Return the (X, Y) coordinate for the center point of the cell that contains the specified text.  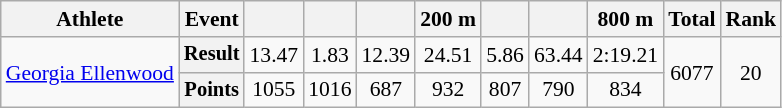
1055 (274, 90)
932 (448, 90)
2:19.21 (626, 55)
Rank (752, 19)
Total (692, 19)
1.83 (330, 55)
12.39 (386, 55)
687 (386, 90)
24.51 (448, 55)
Georgia Ellenwood (90, 72)
Event (212, 19)
63.44 (558, 55)
790 (558, 90)
6077 (692, 72)
13.47 (274, 55)
1016 (330, 90)
Result (212, 55)
Athlete (90, 19)
20 (752, 72)
807 (505, 90)
200 m (448, 19)
5.86 (505, 55)
Points (212, 90)
800 m (626, 19)
834 (626, 90)
